Search for the cell housing the specified text and yield its [x, y] center coordinate. 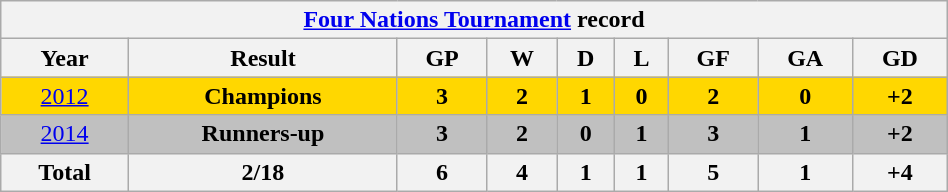
6 [442, 172]
Result [262, 58]
GP [442, 58]
GF [714, 58]
Runners-up [262, 134]
+4 [900, 172]
5 [714, 172]
2/18 [262, 172]
2014 [65, 134]
GD [900, 58]
2012 [65, 96]
Year [65, 58]
4 [522, 172]
Four Nations Tournament record [474, 20]
L [641, 58]
W [522, 58]
Champions [262, 96]
Total [65, 172]
GA [806, 58]
D [586, 58]
